Determine the (X, Y) coordinate at the center of the cell enclosing the given text.  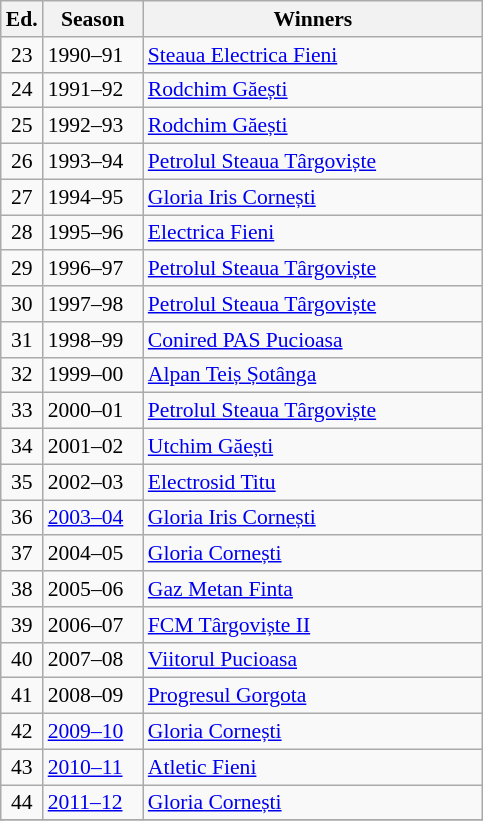
1997–98 (93, 304)
23 (22, 55)
Season (93, 19)
2011–12 (93, 803)
Ed. (22, 19)
1993–94 (93, 162)
2000–01 (93, 411)
2001–02 (93, 447)
39 (22, 625)
Utchim Găești (313, 447)
Viitorul Pucioasa (313, 660)
2008–09 (93, 696)
28 (22, 233)
1991–92 (93, 90)
1996–97 (93, 269)
31 (22, 340)
44 (22, 803)
1998–99 (93, 340)
2005–06 (93, 589)
30 (22, 304)
2002–03 (93, 482)
33 (22, 411)
1990–91 (93, 55)
2009–10 (93, 732)
36 (22, 518)
26 (22, 162)
Alpan Teiș Șotânga (313, 375)
37 (22, 554)
Conired PAS Pucioasa (313, 340)
1992–93 (93, 126)
Electrosid Titu (313, 482)
40 (22, 660)
24 (22, 90)
1999–00 (93, 375)
2004–05 (93, 554)
2006–07 (93, 625)
41 (22, 696)
32 (22, 375)
1995–96 (93, 233)
27 (22, 197)
FCM Târgoviște II (313, 625)
42 (22, 732)
34 (22, 447)
35 (22, 482)
25 (22, 126)
29 (22, 269)
Steaua Electrica Fieni (313, 55)
2010–11 (93, 767)
38 (22, 589)
2007–08 (93, 660)
Electrica Fieni (313, 233)
43 (22, 767)
Progresul Gorgota (313, 696)
Atletic Fieni (313, 767)
2003–04 (93, 518)
Gaz Metan Finta (313, 589)
Winners (313, 19)
1994–95 (93, 197)
